Capture the cell that displays the provided text and extract its [X, Y] central coordinate. 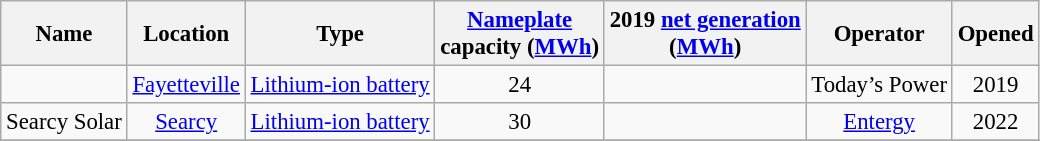
2022 [996, 122]
Operator [879, 34]
Nameplatecapacity (MWh) [520, 34]
Type [340, 34]
Entergy [879, 122]
Today’s Power [879, 85]
Searcy [186, 122]
Name [64, 34]
30 [520, 122]
Opened [996, 34]
Searcy Solar [64, 122]
2019 [996, 85]
24 [520, 85]
Fayetteville [186, 85]
2019 net generation (MWh) [705, 34]
Location [186, 34]
